Pinpoint the cell where the given text exists, returning its [X, Y] midpoint coordinate. 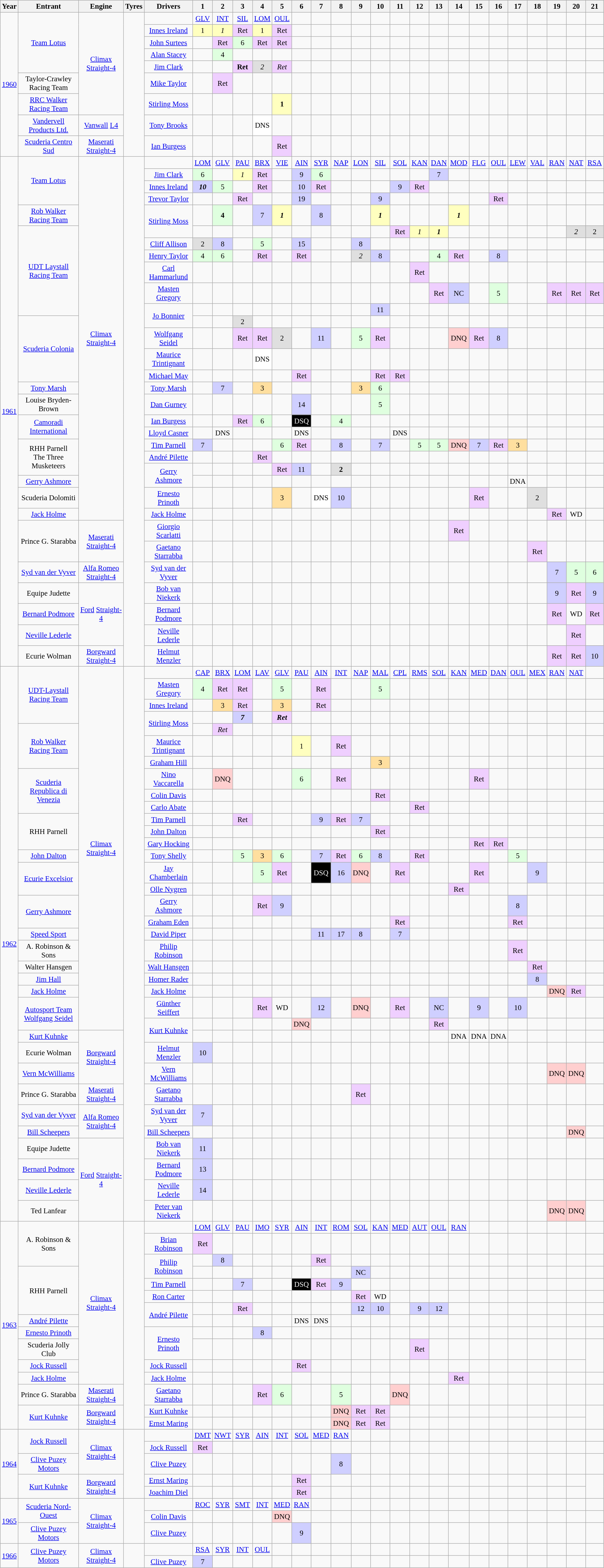
Engine [101, 6]
NWT [222, 1435]
20 [576, 6]
Lloyd Casner [168, 433]
Jay Chamberlain [168, 873]
Jim Hall [48, 979]
Scuderia Colonia [48, 349]
Brian Robinson [168, 1244]
Graham Hill [168, 762]
LAV [262, 672]
Alan Stacey [168, 55]
Entrant [48, 6]
IMO [262, 1227]
Mike Taylor [168, 83]
1962 [9, 944]
David Piper [168, 934]
1964 [9, 1464]
RHH Parnell The Three Musketeers [48, 457]
AUT [420, 1227]
Walt Hansgen [168, 967]
Graham Eden [168, 922]
Wolfgang Seidel [168, 339]
LEW [518, 163]
Jo Bonnier [168, 316]
DMT [202, 1435]
Carlo Abate [168, 808]
Drivers [168, 6]
Camoradi International [48, 427]
ROM [341, 1227]
UDT-Laystall Racing Team [48, 695]
SMT [242, 1505]
Louise Bryden-Brown [48, 404]
Scuderia Republica di Venezia [48, 791]
Ted Lanfear [48, 1211]
CAP [202, 672]
Walter Hansgen [48, 967]
RRC Walker Racing Team [48, 104]
Vandervell Products Ltd. [48, 125]
Cliff Allison [168, 244]
1960 [9, 84]
Scuderia Jolly Club [48, 1349]
1966 [9, 1556]
CPL [400, 672]
Joachim Diel [168, 1493]
Ecurie Excelsior [48, 878]
Autosport Team Wolfgang Seidel [48, 1014]
Homer Rader [168, 979]
18 [537, 6]
MAL [380, 672]
RMS [420, 672]
Henry Taylor [168, 256]
Year [9, 6]
1961 [9, 412]
VAL [537, 163]
John Surtees [168, 43]
VIE [282, 163]
LON [361, 163]
Scuderia Dolomiti [48, 498]
Nino Vaccarella [168, 779]
Speed Sport [48, 934]
FLG [479, 163]
Michael May [168, 376]
Ron Carter [168, 1297]
Günther Seiffert [168, 1008]
Taylor-Crawley Racing Team [48, 83]
MOD [459, 163]
Gary Hocking [168, 844]
Olle Nygren [168, 889]
Peter van Niekerk [168, 1211]
MEX [537, 672]
ROC [202, 1505]
Trevor Taylor [168, 199]
Vanwall L4 [101, 125]
Tony Shelly [168, 856]
Tyres [134, 6]
1963 [9, 1325]
1965 [9, 1521]
UDT Laystall Racing Team [48, 271]
21 [595, 6]
Scuderia Centro Sud [48, 146]
Tony Brooks [168, 125]
Giorgio Scarlatti [168, 531]
Scuderia Nord-Ouest [48, 1511]
Carl Hammarlund [168, 273]
Dan Gurney [168, 404]
